Locate the cell with the specified text and output its (x, y) center coordinate. 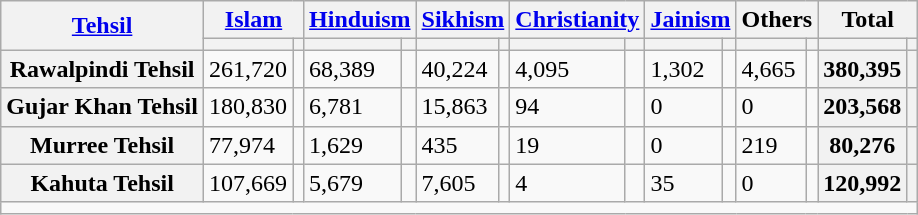
4,665 (771, 69)
Rawalpindi Tehsil (102, 69)
435 (457, 145)
Jainism (690, 20)
203,568 (862, 107)
40,224 (457, 69)
Hinduism (360, 20)
6,781 (353, 107)
219 (771, 145)
15,863 (457, 107)
Kahuta Tehsil (102, 183)
380,395 (862, 69)
Murree Tehsil (102, 145)
Islam (253, 20)
68,389 (353, 69)
Tehsil (102, 26)
Christianity (578, 20)
180,830 (248, 107)
4,095 (568, 69)
77,974 (248, 145)
1,302 (684, 69)
80,276 (862, 145)
19 (568, 145)
4 (568, 183)
94 (568, 107)
Total (868, 20)
261,720 (248, 69)
Others (777, 20)
107,669 (248, 183)
120,992 (862, 183)
5,679 (353, 183)
1,629 (353, 145)
7,605 (457, 183)
35 (684, 183)
Gujar Khan Tehsil (102, 107)
Sikhism (463, 20)
